Pinpoint the cell where the given text exists, returning its [x, y] midpoint coordinate. 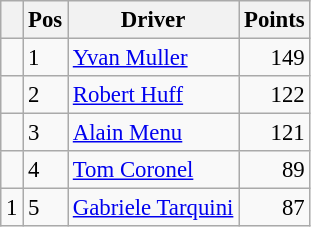
121 [274, 133]
Pos [46, 20]
2 [46, 95]
3 [46, 133]
Alain Menu [154, 133]
Tom Coronel [154, 170]
89 [274, 170]
Points [274, 20]
5 [46, 208]
87 [274, 208]
Gabriele Tarquini [154, 208]
Driver [154, 20]
149 [274, 58]
Robert Huff [154, 95]
Yvan Muller [154, 58]
122 [274, 95]
4 [46, 170]
